From the cell containing the given text, extract its center point as [x, y] coordinate. 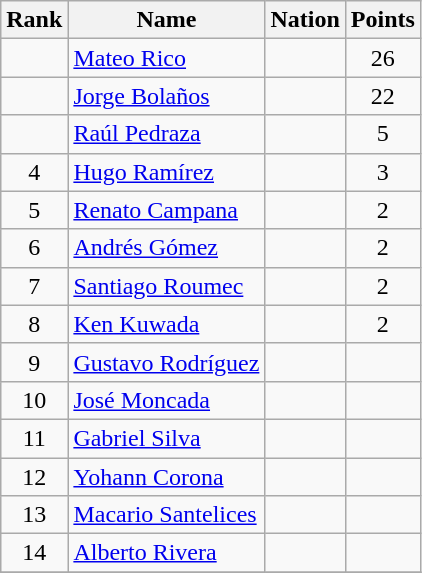
22 [382, 96]
Points [382, 20]
Alberto Rivera [166, 553]
José Moncada [166, 400]
10 [34, 400]
Ken Kuwada [166, 324]
Renato Campana [166, 210]
Hugo Ramírez [166, 172]
7 [34, 286]
9 [34, 362]
Rank [34, 20]
Macario Santelices [166, 515]
Andrés Gómez [166, 248]
12 [34, 477]
Mateo Rico [166, 58]
Raúl Pedraza [166, 134]
14 [34, 553]
Jorge Bolaños [166, 96]
4 [34, 172]
6 [34, 248]
Gabriel Silva [166, 438]
26 [382, 58]
13 [34, 515]
Nation [305, 20]
Gustavo Rodríguez [166, 362]
Yohann Corona [166, 477]
8 [34, 324]
Santiago Roumec [166, 286]
3 [382, 172]
11 [34, 438]
Name [166, 20]
